Determine the (x, y) coordinate at the center of the cell enclosing the given text.  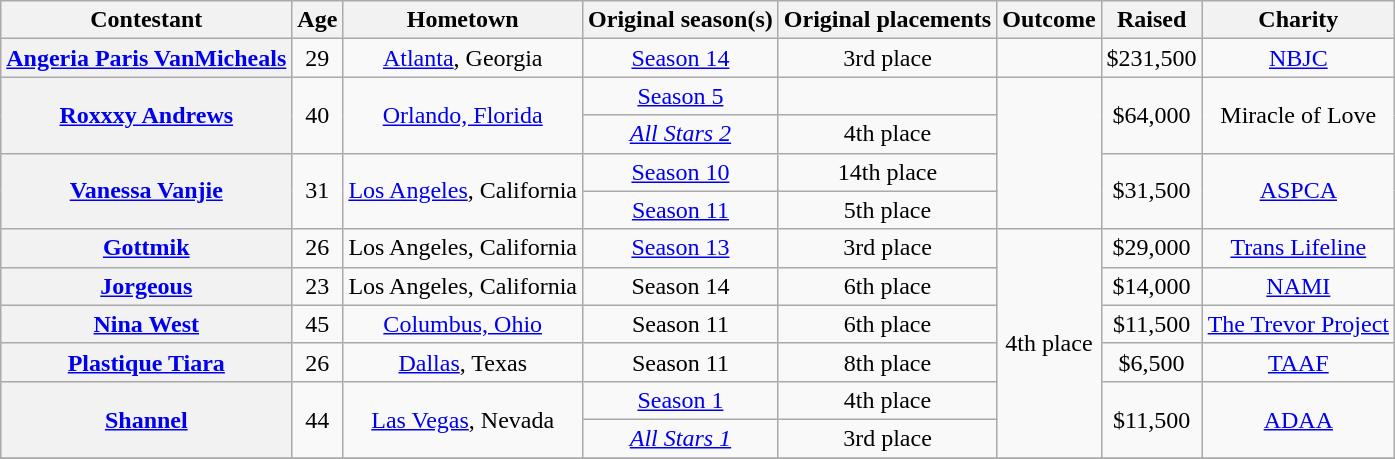
Season 1 (681, 400)
Las Vegas, Nevada (463, 419)
NBJC (1298, 58)
All Stars 1 (681, 438)
NAMI (1298, 286)
ASPCA (1298, 191)
Raised (1152, 20)
29 (318, 58)
$29,000 (1152, 248)
14th place (887, 172)
Age (318, 20)
TAAF (1298, 362)
The Trevor Project (1298, 324)
Columbus, Ohio (463, 324)
$64,000 (1152, 115)
Angeria Paris VanMicheals (146, 58)
Vanessa Vanjie (146, 191)
Season 5 (681, 96)
45 (318, 324)
$31,500 (1152, 191)
8th place (887, 362)
Gottmik (146, 248)
Outcome (1049, 20)
Dallas, Texas (463, 362)
5th place (887, 210)
$231,500 (1152, 58)
Season 13 (681, 248)
Atlanta, Georgia (463, 58)
Jorgeous (146, 286)
Nina West (146, 324)
$6,500 (1152, 362)
ADAA (1298, 419)
31 (318, 191)
Shannel (146, 419)
Contestant (146, 20)
44 (318, 419)
Original placements (887, 20)
Hometown (463, 20)
Miracle of Love (1298, 115)
40 (318, 115)
Orlando, Florida (463, 115)
Trans Lifeline (1298, 248)
Charity (1298, 20)
Plastique Tiara (146, 362)
23 (318, 286)
Original season(s) (681, 20)
$14,000 (1152, 286)
All Stars 2 (681, 134)
Season 10 (681, 172)
Roxxxy Andrews (146, 115)
